Detect which cell encompasses the target text, then output its [x, y] center coordinate. 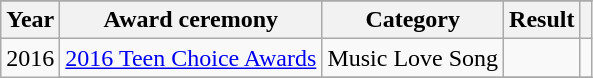
2016 [30, 58]
Music Love Song [413, 58]
Result [542, 20]
Award ceremony [191, 20]
Year [30, 20]
Category [413, 20]
2016 Teen Choice Awards [191, 58]
